Output the (X, Y) coordinate of the center of the cell containing the given text.  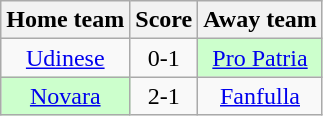
Score (164, 20)
Home team (66, 20)
Fanfulla (260, 96)
Novara (66, 96)
Away team (260, 20)
Udinese (66, 58)
0-1 (164, 58)
2-1 (164, 96)
Pro Patria (260, 58)
